Output the (X, Y) coordinate of the center of the cell containing the given text.  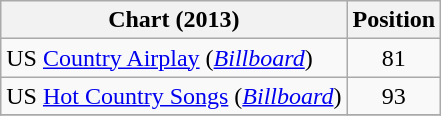
US Hot Country Songs (Billboard) (174, 96)
Chart (2013) (174, 20)
US Country Airplay (Billboard) (174, 58)
Position (394, 20)
81 (394, 58)
93 (394, 96)
